Detect which cell encompasses the target text, then output its [X, Y] center coordinate. 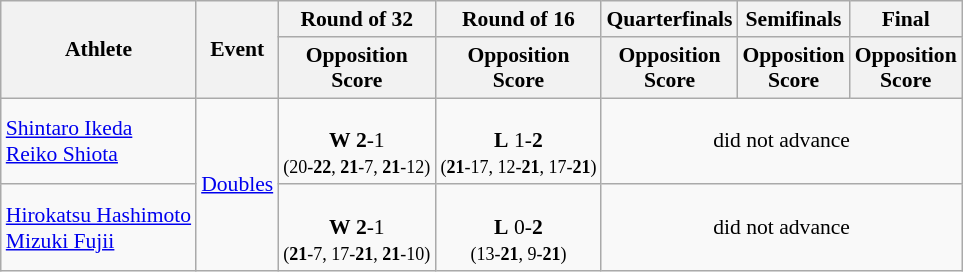
Round of 32 [356, 19]
W 2-1(20-22, 21-7, 21-12) [356, 142]
Semifinals [794, 19]
Hirokatsu Hashimoto Mizuki Fujii [98, 228]
Shintaro Ikeda Reiko Shiota [98, 142]
Athlete [98, 50]
L 0-2(13-21, 9-21) [518, 228]
Round of 16 [518, 19]
Quarterfinals [669, 19]
Event [237, 50]
L 1-2(21-17, 12-21, 17-21) [518, 142]
Final [906, 19]
Doubles [237, 184]
W 2-1(21-7, 17-21, 21-10) [356, 228]
